Scan for the cell matching the given text and deliver its (X, Y) coordinate at center. 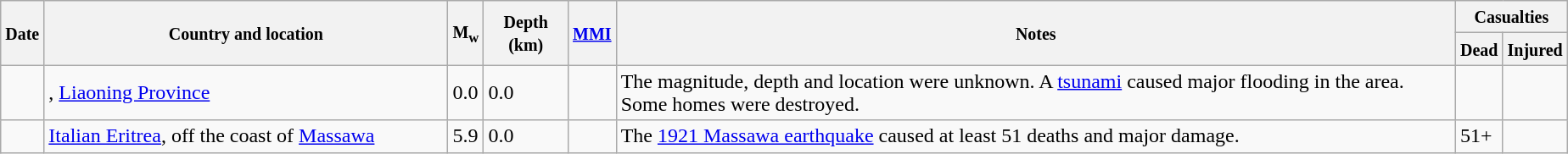
, Liaoning Province (246, 93)
Mw (466, 33)
51+ (1479, 136)
5.9 (466, 136)
Italian Eritrea, off the coast of Massawa (246, 136)
Notes (1035, 33)
Country and location (246, 33)
Injured (1535, 49)
Date (22, 33)
The magnitude, depth and location were unknown. A tsunami caused major flooding in the area. Some homes were destroyed. (1035, 93)
The 1921 Massawa earthquake caused at least 51 deaths and major damage. (1035, 136)
Dead (1479, 49)
Casualties (1511, 17)
MMI (592, 33)
Depth (km) (526, 33)
